Find where the given text appears and provide that cell's center as [x, y] coordinate. 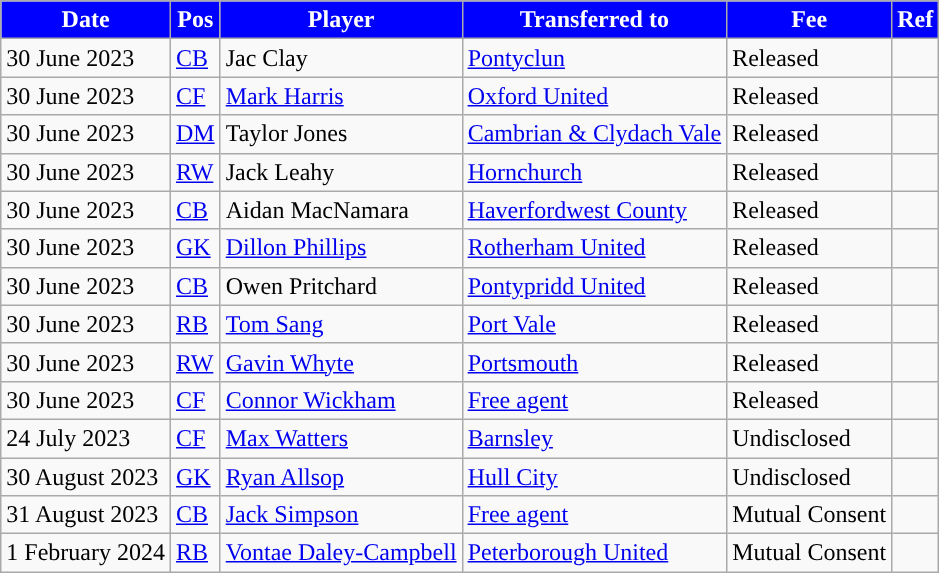
Date [86, 20]
Barnsley [594, 438]
Player [341, 20]
Jack Simpson [341, 515]
30 August 2023 [86, 477]
Gavin Whyte [341, 362]
Owen Pritchard [341, 286]
Tom Sang [341, 324]
Rotherham United [594, 248]
Max Watters [341, 438]
Fee [810, 20]
Haverfordwest County [594, 210]
Hornchurch [594, 172]
Jac Clay [341, 58]
Port Vale [594, 324]
Hull City [594, 477]
Transferred to [594, 20]
Aidan MacNamara [341, 210]
Taylor Jones [341, 134]
Portsmouth [594, 362]
Jack Leahy [341, 172]
Oxford United [594, 96]
31 August 2023 [86, 515]
Dillon Phillips [341, 248]
Pontypridd United [594, 286]
Mark Harris [341, 96]
Ref [916, 20]
Peterborough United [594, 553]
Ryan Allsop [341, 477]
1 February 2024 [86, 553]
Pontyclun [594, 58]
DM [195, 134]
Connor Wickham [341, 400]
Cambrian & Clydach Vale [594, 134]
Vontae Daley-Campbell [341, 553]
Pos [195, 20]
24 July 2023 [86, 438]
